Identify which cell holds the provided text, then report its (x, y) central coordinate. 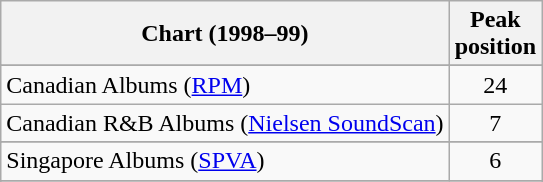
Peakposition (495, 34)
6 (495, 161)
Canadian Albums (RPM) (225, 85)
Chart (1998–99) (225, 34)
24 (495, 85)
Canadian R&B Albums (Nielsen SoundScan) (225, 123)
7 (495, 123)
Singapore Albums (SPVA) (225, 161)
